Find where the given text appears and provide that cell's center as [X, Y] coordinate. 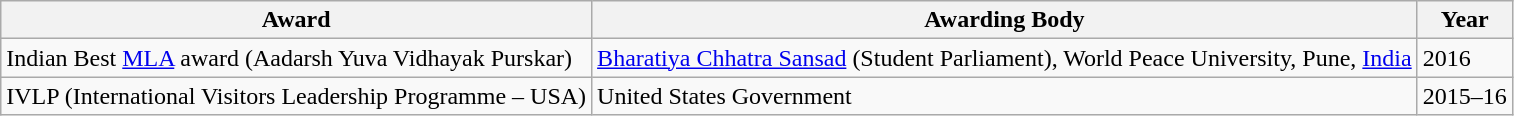
Award [296, 20]
Bharatiya Chhatra Sansad (Student Parliament), World Peace University, Pune, India [1005, 58]
United States Government [1005, 96]
Awarding Body [1005, 20]
2016 [1464, 58]
Year [1464, 20]
Indian Best MLA award (Aadarsh Yuva Vidhayak Purskar) [296, 58]
IVLP (International Visitors Leadership Programme – USA) [296, 96]
2015–16 [1464, 96]
